Scan for the cell matching the given text and deliver its [x, y] coordinate at center. 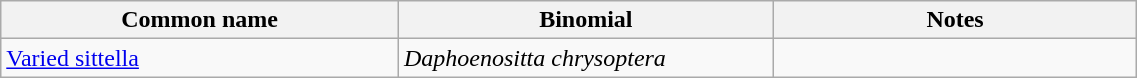
Binomial [586, 20]
Notes [955, 20]
Varied sittella [200, 58]
Daphoenositta chrysoptera [586, 58]
Common name [200, 20]
